Extract the [x, y] coordinate from the center of the cell holding the provided text.  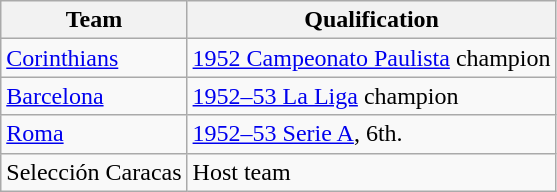
Corinthians [94, 58]
Team [94, 20]
Barcelona [94, 96]
1952–53 La Liga champion [372, 96]
Selección Caracas [94, 172]
1952–53 Serie A, 6th. [372, 134]
1952 Campeonato Paulista champion [372, 58]
Roma [94, 134]
Host team [372, 172]
Qualification [372, 20]
